Pinpoint the cell where the given text exists, returning its [x, y] midpoint coordinate. 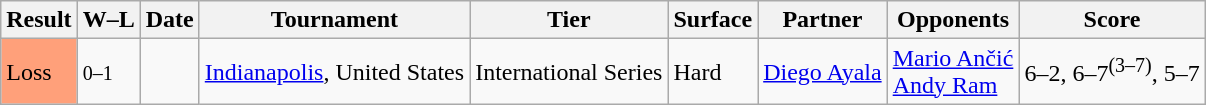
International Series [569, 72]
Score [1112, 20]
Result [39, 20]
Diego Ayala [822, 72]
Indianapolis, United States [334, 72]
Loss [39, 72]
Tournament [334, 20]
Mario Ančić Andy Ram [953, 72]
0–1 [108, 72]
Surface [713, 20]
Partner [822, 20]
6–2, 6–7(3–7), 5–7 [1112, 72]
W–L [108, 20]
Hard [713, 72]
Opponents [953, 20]
Tier [569, 20]
Date [170, 20]
